Detect which cell encompasses the target text, then output its (X, Y) center coordinate. 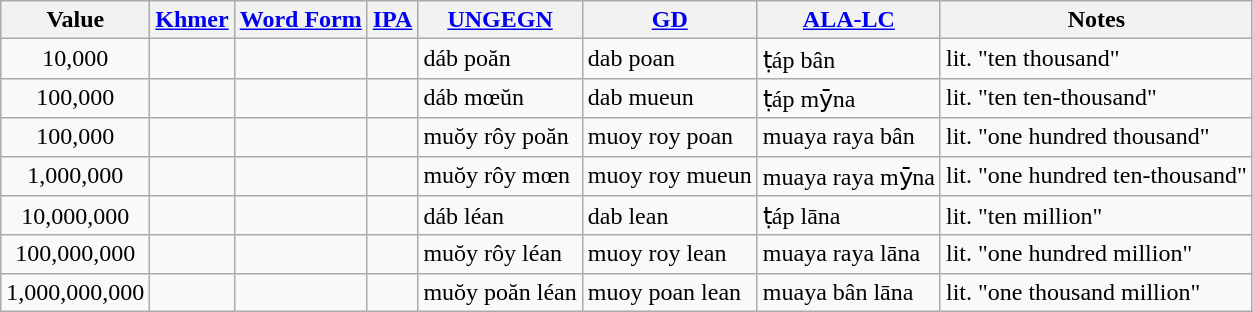
lit. "one thousand million" (1096, 292)
Value (76, 20)
IPA (392, 20)
lit. "one hundred million" (1096, 254)
muoy roy mueun (670, 176)
Word Form (300, 20)
muoy poan lean (670, 292)
muaya raya mȳna (848, 176)
1,000,000,000 (76, 292)
muoy roy poan (670, 137)
muŏy rôy mœn (500, 176)
lit. "ten ten-thousand" (1096, 98)
muŏy rôy poăn (500, 137)
lit. "ten thousand" (1096, 59)
dáb léan (500, 216)
lit. "one hundred ten-thousand" (1096, 176)
100,000,000 (76, 254)
muaya raya bân (848, 137)
dab mueun (670, 98)
ṭáp mȳna (848, 98)
ṭáp lāna (848, 216)
lit. "one hundred thousand" (1096, 137)
muaya raya lāna (848, 254)
muoy roy lean (670, 254)
Khmer (192, 20)
1,000,000 (76, 176)
dáb mœŭn (500, 98)
ALA-LC (848, 20)
ṭáp bân (848, 59)
muŏy poăn léan (500, 292)
dab lean (670, 216)
dab poan (670, 59)
10,000,000 (76, 216)
muŏy rôy léan (500, 254)
10,000 (76, 59)
lit. "ten million" (1096, 216)
dáb poăn (500, 59)
UNGEGN (500, 20)
muaya bân lāna (848, 292)
Notes (1096, 20)
GD (670, 20)
